Locate the cell with the specified text and output its (X, Y) center coordinate. 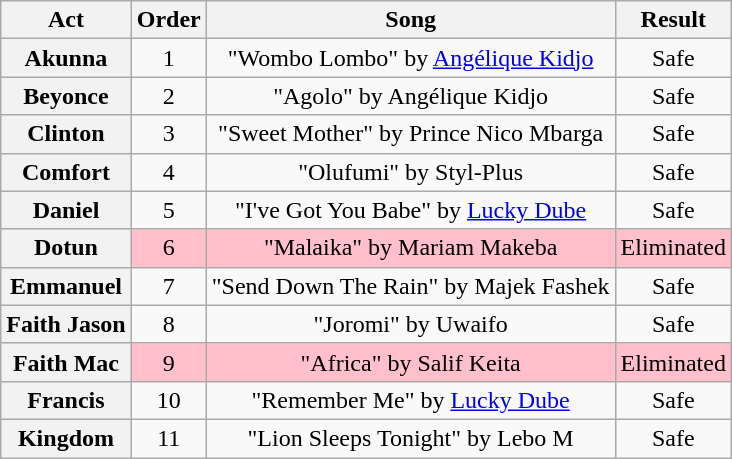
Act (66, 20)
"Joromi" by Uwaifo (410, 324)
Clinton (66, 134)
Akunna (66, 58)
Emmanuel (66, 286)
Faith Jason (66, 324)
6 (168, 248)
10 (168, 400)
"I've Got You Babe" by Lucky Dube (410, 210)
"Lion Sleeps Tonight" by Lebo M (410, 438)
Kingdom (66, 438)
"Agolo" by Angélique Kidjo (410, 96)
11 (168, 438)
2 (168, 96)
3 (168, 134)
Francis (66, 400)
"Wombo Lombo" by Angélique Kidjo (410, 58)
Faith Mac (66, 362)
8 (168, 324)
"Remember Me" by Lucky Dube (410, 400)
Order (168, 20)
1 (168, 58)
9 (168, 362)
"Sweet Mother" by Prince Nico Mbarga (410, 134)
5 (168, 210)
7 (168, 286)
Beyonce (66, 96)
Dotun (66, 248)
Result (673, 20)
"Malaika" by Mariam Makeba (410, 248)
"Send Down The Rain" by Majek Fashek (410, 286)
"Olufumi" by Styl-Plus (410, 172)
"Africa" by Salif Keita (410, 362)
4 (168, 172)
Comfort (66, 172)
Daniel (66, 210)
Song (410, 20)
